Detect which cell encompasses the target text, then output its [x, y] center coordinate. 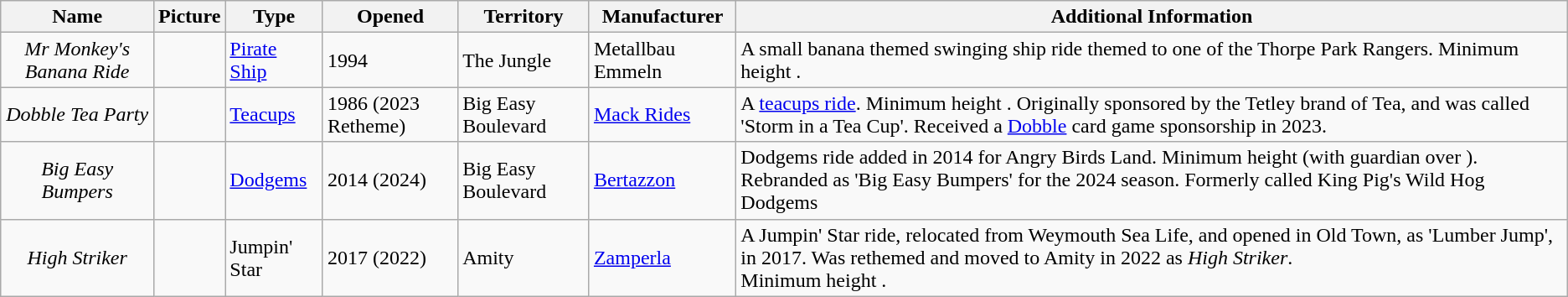
Name [77, 17]
Big Easy Bumpers [77, 180]
High Striker [77, 258]
Pirate Ship [275, 60]
Bertazzon [662, 180]
Opened [390, 17]
1986 (2023 Retheme) [390, 114]
Jumpin' Star [275, 258]
Mr Monkey's Banana Ride [77, 60]
Picture [189, 17]
Territory [524, 17]
Teacups [275, 114]
The Jungle [524, 60]
Manufacturer [662, 17]
Mack Rides [662, 114]
2014 (2024) [390, 180]
Dodgems [275, 180]
Metallbau Emmeln [662, 60]
Dobble Tea Party [77, 114]
2017 (2022) [390, 258]
Type [275, 17]
A small banana themed swinging ship ride themed to one of the Thorpe Park Rangers. Minimum height . [1152, 60]
Amity [524, 258]
Additional Information [1152, 17]
1994 [390, 60]
Zamperla [662, 258]
